Identify which cell holds the provided text, then report its (x, y) central coordinate. 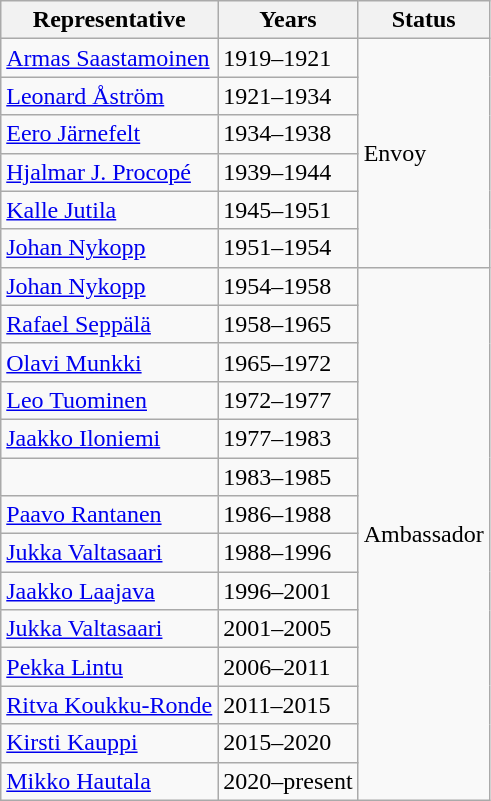
Years (288, 20)
1983–1985 (288, 477)
1919–1921 (288, 58)
1951–1954 (288, 248)
1945–1951 (288, 210)
Olavi Munkki (110, 362)
Mikko Hautala (110, 781)
2020–present (288, 781)
2011–2015 (288, 705)
1977–1983 (288, 438)
Status (424, 20)
1934–1938 (288, 134)
Eero Järnefelt (110, 134)
Envoy (424, 153)
Representative (110, 20)
Leonard Åström (110, 96)
1921–1934 (288, 96)
Kirsti Kauppi (110, 743)
2006–2011 (288, 667)
Leo Tuominen (110, 400)
1996–2001 (288, 591)
2015–2020 (288, 743)
1972–1977 (288, 400)
Armas Saastamoinen (110, 58)
Rafael Seppälä (110, 324)
Ritva Koukku-Ronde (110, 705)
1988–1996 (288, 553)
1986–1988 (288, 515)
Ambassador (424, 534)
Kalle Jutila (110, 210)
Jaakko Iloniemi (110, 438)
Paavo Rantanen (110, 515)
Pekka Lintu (110, 667)
1939–1944 (288, 172)
1958–1965 (288, 324)
2001–2005 (288, 629)
1954–1958 (288, 286)
Jaakko Laajava (110, 591)
1965–1972 (288, 362)
Hjalmar J. Procopé (110, 172)
